Return [X, Y] of the center of cell containing provided text 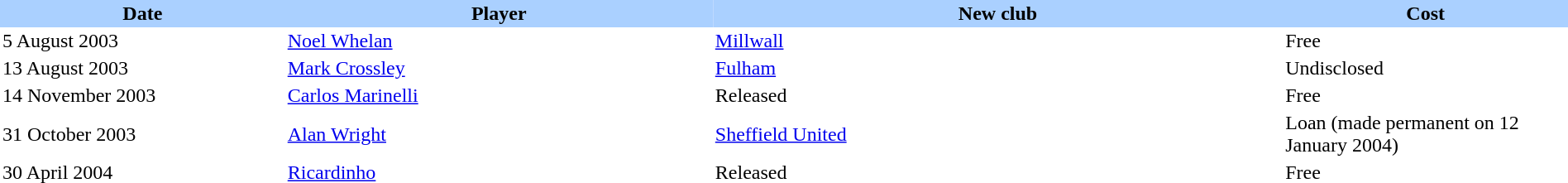
Alan Wright [500, 134]
Sheffield United [997, 134]
Date [142, 13]
Carlos Marinelli [500, 96]
Released [997, 96]
New club [997, 13]
Noel Whelan [500, 41]
Mark Crossley [500, 68]
13 August 2003 [142, 68]
5 August 2003 [142, 41]
31 October 2003 [142, 134]
14 November 2003 [142, 96]
Millwall [997, 41]
Fulham [997, 68]
Player [500, 13]
Cost [1426, 13]
Loan (made permanent on 12 January 2004) [1426, 134]
Undisclosed [1426, 68]
